Detect which cell encompasses the target text, then output its [x, y] center coordinate. 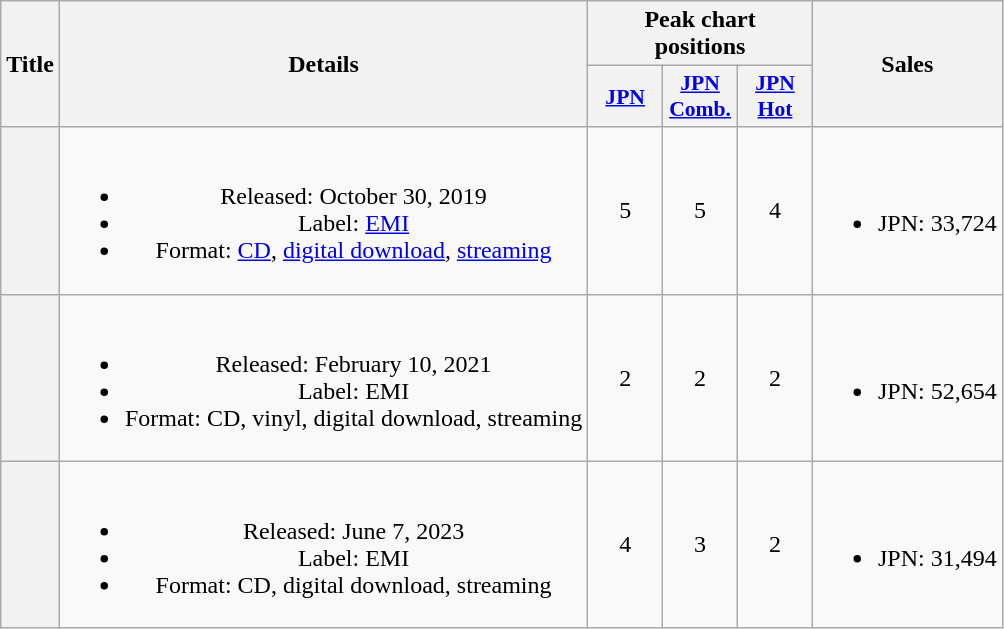
Peak chartpositions [700, 34]
Details [323, 64]
Released: June 7, 2023Label: EMIFormat: CD, digital download, streaming [323, 544]
JPN: 33,724 [907, 210]
Released: October 30, 2019Label: EMIFormat: CD, digital download, streaming [323, 210]
Title [30, 64]
3 [700, 544]
JPN [626, 96]
JPNHot [776, 96]
JPN: 31,494 [907, 544]
Sales [907, 64]
JPNComb. [700, 96]
JPN: 52,654 [907, 378]
Released: February 10, 2021Label: EMIFormat: CD, vinyl, digital download, streaming [323, 378]
